Output the [x, y] coordinate of the center of the cell containing the given text.  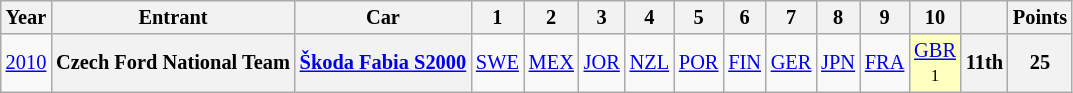
11th [984, 63]
7 [791, 17]
Entrant [173, 17]
POR [698, 63]
MEX [552, 63]
Škoda Fabia S2000 [383, 63]
JOR [602, 63]
JPN [838, 63]
3 [602, 17]
2 [552, 17]
1 [498, 17]
GBR1 [935, 63]
2010 [26, 63]
Points [1040, 17]
GER [791, 63]
Car [383, 17]
Year [26, 17]
4 [650, 17]
Czech Ford National Team [173, 63]
5 [698, 17]
8 [838, 17]
25 [1040, 63]
FIN [744, 63]
6 [744, 17]
10 [935, 17]
9 [884, 17]
NZL [650, 63]
FRA [884, 63]
SWE [498, 63]
